Find where the given text appears and provide that cell's center as (X, Y) coordinate. 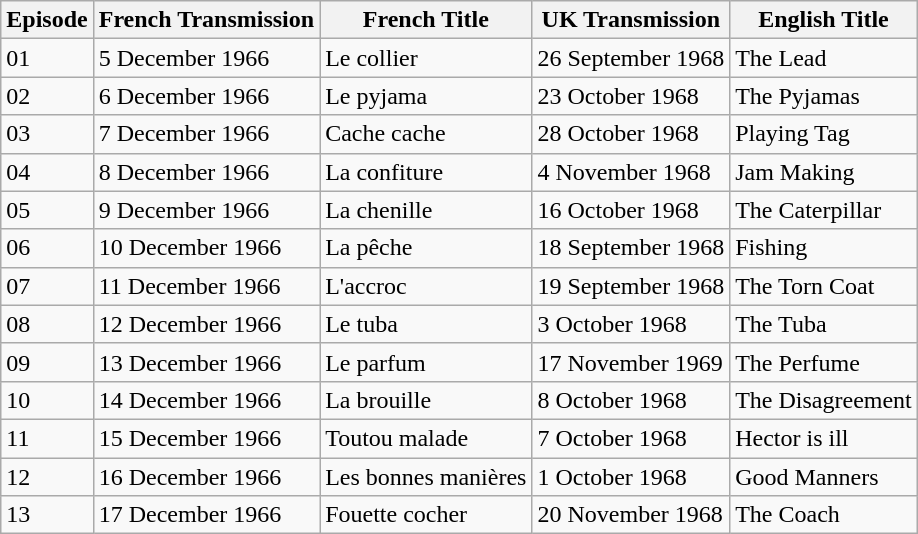
14 December 1966 (206, 400)
02 (47, 96)
Episode (47, 20)
18 September 1968 (631, 248)
16 October 1968 (631, 210)
07 (47, 286)
La brouille (426, 400)
10 December 1966 (206, 248)
19 September 1968 (631, 286)
Jam Making (824, 172)
28 October 1968 (631, 134)
12 (47, 477)
17 December 1966 (206, 515)
17 November 1969 (631, 362)
Fishing (824, 248)
Le tuba (426, 324)
The Disagreement (824, 400)
Fouette cocher (426, 515)
13 December 1966 (206, 362)
1 October 1968 (631, 477)
The Caterpillar (824, 210)
La confiture (426, 172)
The Torn Coat (824, 286)
Cache cache (426, 134)
7 October 1968 (631, 438)
French Title (426, 20)
16 December 1966 (206, 477)
The Pyjamas (824, 96)
11 (47, 438)
L'accroc (426, 286)
Playing Tag (824, 134)
26 September 1968 (631, 58)
8 December 1966 (206, 172)
UK Transmission (631, 20)
8 October 1968 (631, 400)
05 (47, 210)
Les bonnes manières (426, 477)
Le parfum (426, 362)
06 (47, 248)
12 December 1966 (206, 324)
The Perfume (824, 362)
23 October 1968 (631, 96)
08 (47, 324)
09 (47, 362)
01 (47, 58)
10 (47, 400)
The Coach (824, 515)
Le pyjama (426, 96)
15 December 1966 (206, 438)
6 December 1966 (206, 96)
5 December 1966 (206, 58)
French Transmission (206, 20)
Toutou malade (426, 438)
03 (47, 134)
04 (47, 172)
English Title (824, 20)
9 December 1966 (206, 210)
11 December 1966 (206, 286)
The Tuba (824, 324)
7 December 1966 (206, 134)
3 October 1968 (631, 324)
13 (47, 515)
The Lead (824, 58)
20 November 1968 (631, 515)
Le collier (426, 58)
Hector is ill (824, 438)
Good Manners (824, 477)
La chenille (426, 210)
4 November 1968 (631, 172)
La pêche (426, 248)
